Capture the cell that displays the provided text and extract its [x, y] central coordinate. 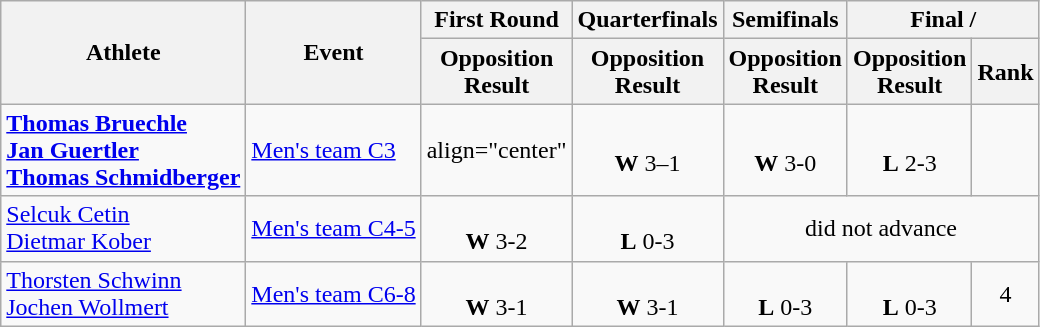
Men's team C3 [334, 150]
W 3–1 [648, 150]
Semifinals [785, 20]
Selcuk Cetin Dietmar Kober [124, 228]
W 3-0 [785, 150]
Athlete [124, 52]
Quarterfinals [648, 20]
Event [334, 52]
Rank [1006, 72]
did not advance [881, 228]
Final / [943, 20]
Thorsten Schwinn Jochen Wollmert [124, 294]
Men's team C4-5 [334, 228]
4 [1006, 294]
L 2-3 [909, 150]
First Round [496, 20]
align="center" [496, 150]
Men's team C6-8 [334, 294]
Thomas Bruechle Jan Guertler Thomas Schmidberger [124, 150]
W 3-2 [496, 228]
